From the cell containing the given text, extract its center point as [x, y] coordinate. 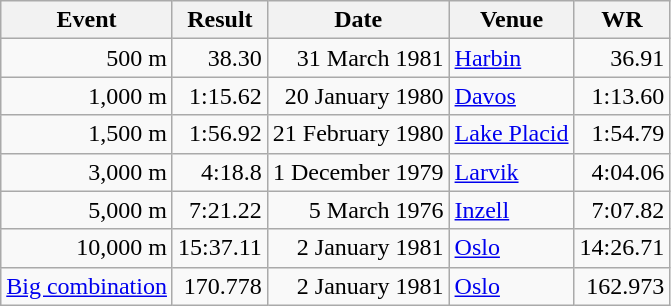
7:07.82 [622, 210]
Larvik [512, 172]
5 March 1976 [358, 210]
Venue [512, 20]
1:56.92 [220, 134]
Harbin [512, 58]
1:13.60 [622, 96]
WR [622, 20]
Inzell [512, 210]
21 February 1980 [358, 134]
1,000 m [87, 96]
20 January 1980 [358, 96]
1,500 m [87, 134]
38.30 [220, 58]
Lake Placid [512, 134]
1:54.79 [622, 134]
15:37.11 [220, 248]
3,000 m [87, 172]
14:26.71 [622, 248]
Date [358, 20]
1:15.62 [220, 96]
Result [220, 20]
1 December 1979 [358, 172]
Event [87, 20]
31 March 1981 [358, 58]
36.91 [622, 58]
10,000 m [87, 248]
Big combination [87, 286]
5,000 m [87, 210]
7:21.22 [220, 210]
162.973 [622, 286]
4:04.06 [622, 172]
4:18.8 [220, 172]
170.778 [220, 286]
500 m [87, 58]
Davos [512, 96]
